Return [X, Y] of the center of cell containing provided text 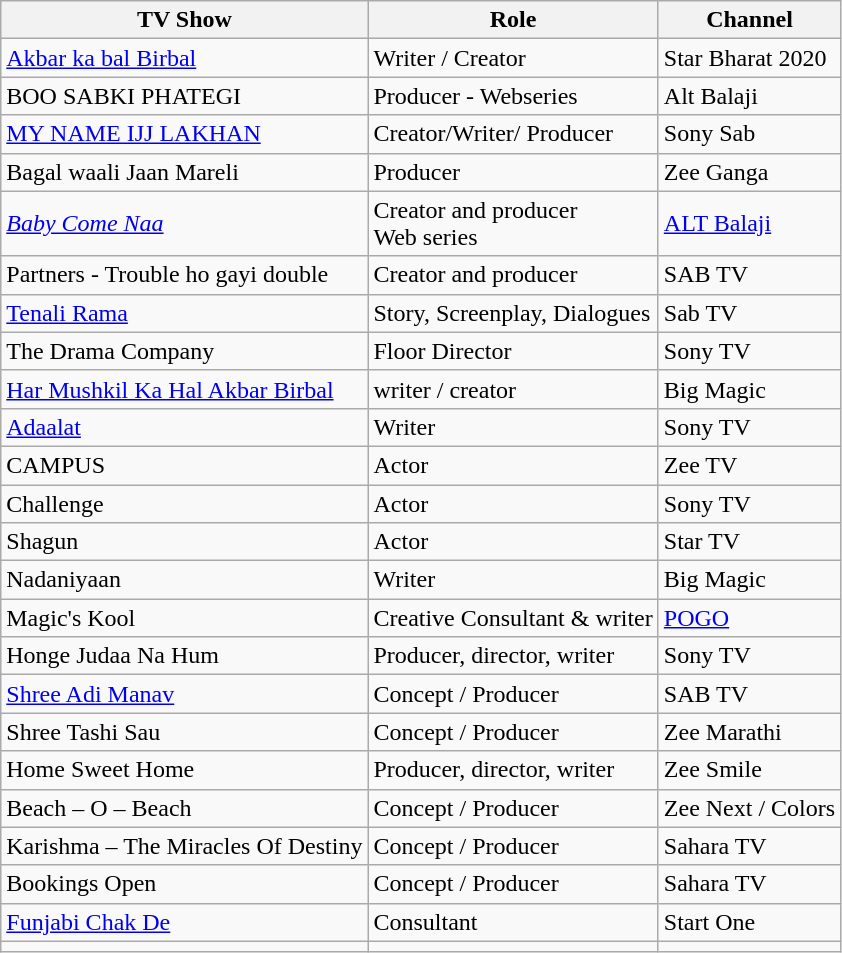
Magic's Kool [184, 618]
Alt Balaji [749, 96]
Sony Sab [749, 134]
TV Show [184, 20]
Zee Marathi [749, 732]
Tenali Rama [184, 313]
Star TV [749, 542]
Baby Come Naa [184, 224]
BOO SABKI PHATEGI [184, 96]
Start One [749, 922]
Floor Director [513, 351]
Beach – O – Beach [184, 808]
ALT Balaji [749, 224]
POGO [749, 618]
Sab TV [749, 313]
Producer [513, 172]
Channel [749, 20]
Creator and producerWeb series [513, 224]
Producer - Webseries [513, 96]
writer / creator [513, 389]
The Drama Company [184, 351]
Creator/Writer/ Producer [513, 134]
Story, Screenplay, Dialogues [513, 313]
Creative Consultant & writer [513, 618]
Bookings Open [184, 884]
Home Sweet Home [184, 770]
Shagun [184, 542]
Zee TV [749, 465]
Zee Smile [749, 770]
Honge Judaa Na Hum [184, 656]
CAMPUS [184, 465]
Consultant [513, 922]
Bagal waali Jaan Mareli [184, 172]
Nadaniyaan [184, 580]
Partners - Trouble ho gayi double [184, 275]
Creator and producer [513, 275]
Writer / Creator [513, 58]
Zee Next / Colors [749, 808]
Challenge [184, 503]
Shree Adi Manav [184, 694]
Karishma – The Miracles Of Destiny [184, 846]
Har Mushkil Ka Hal Akbar Birbal [184, 389]
Akbar ka bal Birbal [184, 58]
Zee Ganga [749, 172]
Role [513, 20]
MY NAME IJJ LAKHAN [184, 134]
Funjabi Chak De [184, 922]
Shree Tashi Sau [184, 732]
Star Bharat 2020 [749, 58]
Adaalat [184, 427]
